For the text-containing cell, return its midpoint in [X, Y] coordinate format. 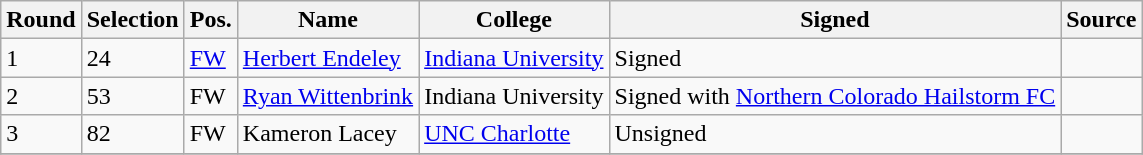
Name [328, 20]
Unsigned [835, 134]
Signed with Northern Colorado Hailstorm FC [835, 96]
3 [41, 134]
2 [41, 96]
College [514, 20]
82 [132, 134]
Pos. [210, 20]
53 [132, 96]
UNC Charlotte [514, 134]
Source [1102, 20]
Ryan Wittenbrink [328, 96]
Selection [132, 20]
1 [41, 58]
Herbert Endeley [328, 58]
Kameron Lacey [328, 134]
24 [132, 58]
Round [41, 20]
